Detect which cell encompasses the target text, then output its [X, Y] center coordinate. 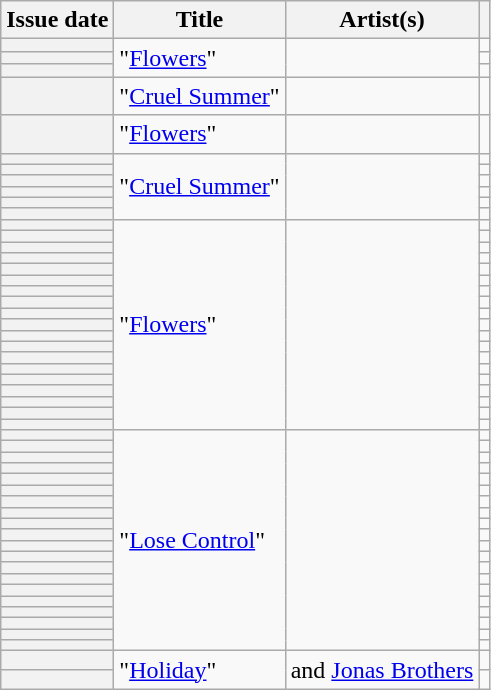
Artist(s) [382, 20]
"Holiday" [200, 670]
and Jonas Brothers [382, 670]
"Lose Control" [200, 540]
Title [200, 20]
Issue date [58, 20]
